Scan for the cell matching the given text and deliver its [x, y] coordinate at center. 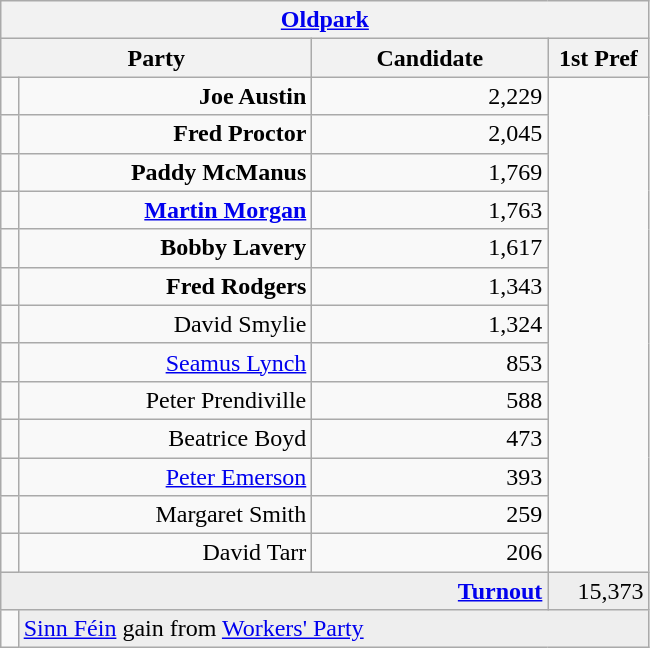
David Smylie [165, 324]
Party [156, 58]
Sinn Féin gain from Workers' Party [334, 629]
1st Pref [598, 58]
259 [430, 515]
206 [430, 553]
1,343 [430, 286]
Fred Rodgers [165, 286]
15,373 [598, 591]
1,617 [430, 248]
Bobby Lavery [165, 248]
393 [430, 477]
1,324 [430, 324]
Seamus Lynch [165, 362]
1,763 [430, 210]
Fred Proctor [165, 134]
Paddy McManus [165, 172]
Peter Emerson [165, 477]
588 [430, 400]
2,045 [430, 134]
Joe Austin [165, 96]
Beatrice Boyd [165, 438]
853 [430, 362]
473 [430, 438]
Candidate [430, 58]
David Tarr [165, 553]
Martin Morgan [165, 210]
Oldpark [325, 20]
1,769 [430, 172]
Margaret Smith [165, 515]
2,229 [430, 96]
Peter Prendiville [165, 400]
Turnout [274, 591]
